Extract the (X, Y) coordinate from the center of the cell holding the provided text.  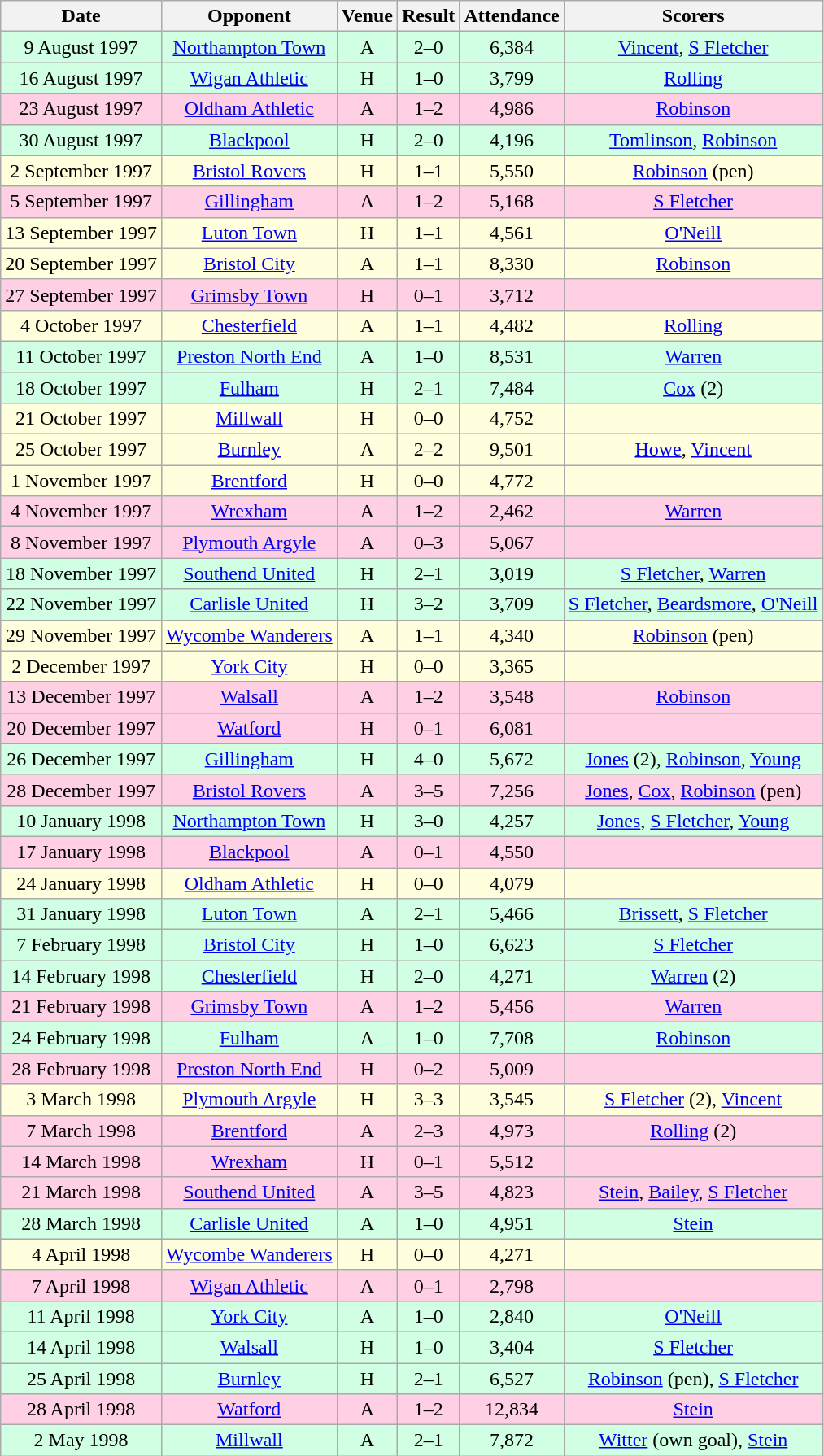
8 November 1997 (81, 543)
3,365 (512, 666)
20 September 1997 (81, 264)
3–2 (428, 604)
4 October 1997 (81, 325)
7 March 1998 (81, 1131)
22 November 1997 (81, 604)
10 January 1998 (81, 821)
3,545 (512, 1100)
4,482 (512, 325)
4 April 1998 (81, 1254)
S Fletcher, Beardsmore, O'Neill (693, 604)
1 November 1997 (81, 481)
25 October 1997 (81, 450)
S Fletcher (2), Vincent (693, 1100)
28 February 1998 (81, 1069)
7,484 (512, 388)
4,973 (512, 1131)
4,823 (512, 1192)
3,709 (512, 604)
18 November 1997 (81, 573)
7,256 (512, 790)
2,798 (512, 1285)
4–0 (428, 759)
9 August 1997 (81, 47)
Brissett, S Fletcher (693, 914)
30 August 1997 (81, 140)
2 September 1997 (81, 171)
3,404 (512, 1347)
13 September 1997 (81, 233)
18 October 1997 (81, 388)
S Fletcher, Warren (693, 573)
2–3 (428, 1131)
3–3 (428, 1100)
21 March 1998 (81, 1192)
Cox (2) (693, 388)
2,462 (512, 512)
Robinson (pen), S Fletcher (693, 1379)
Jones (2), Robinson, Young (693, 759)
12,834 (512, 1410)
Rolling (2) (693, 1131)
3 March 1998 (81, 1100)
3,712 (512, 294)
13 December 1997 (81, 697)
0–2 (428, 1069)
28 December 1997 (81, 790)
Venue (367, 16)
26 December 1997 (81, 759)
27 September 1997 (81, 294)
7 February 1998 (81, 945)
8,330 (512, 264)
3–0 (428, 821)
4,772 (512, 481)
Witter (own goal), Stein (693, 1441)
4,257 (512, 821)
4,951 (512, 1223)
3,799 (512, 78)
14 March 1998 (81, 1162)
24 February 1998 (81, 1038)
Opponent (249, 16)
9,501 (512, 450)
6,081 (512, 728)
Date (81, 16)
Jones, S Fletcher, Young (693, 821)
4,079 (512, 883)
3,548 (512, 697)
Warren (2) (693, 976)
17 January 1998 (81, 852)
2–2 (428, 450)
Result (428, 16)
14 April 1998 (81, 1347)
29 November 1997 (81, 635)
7,708 (512, 1038)
Howe, Vincent (693, 450)
4,561 (512, 233)
3,019 (512, 573)
2 May 1998 (81, 1441)
11 April 1998 (81, 1316)
14 February 1998 (81, 976)
Jones, Cox, Robinson (pen) (693, 790)
Vincent, S Fletcher (693, 47)
8,531 (512, 356)
5,550 (512, 171)
31 January 1998 (81, 914)
4,752 (512, 419)
6,384 (512, 47)
28 April 1998 (81, 1410)
0–3 (428, 543)
Stein, Bailey, S Fletcher (693, 1192)
4,196 (512, 140)
7,872 (512, 1441)
Attendance (512, 16)
5,168 (512, 202)
23 August 1997 (81, 109)
4,340 (512, 635)
4 November 1997 (81, 512)
5,512 (512, 1162)
4,550 (512, 852)
Tomlinson, Robinson (693, 140)
25 April 1998 (81, 1379)
20 December 1997 (81, 728)
2 December 1997 (81, 666)
28 March 1998 (81, 1223)
5,067 (512, 543)
16 August 1997 (81, 78)
5,672 (512, 759)
2,840 (512, 1316)
Scorers (693, 16)
5 September 1997 (81, 202)
6,527 (512, 1379)
5,456 (512, 1007)
5,466 (512, 914)
24 January 1998 (81, 883)
21 February 1998 (81, 1007)
4,986 (512, 109)
6,623 (512, 945)
11 October 1997 (81, 356)
7 April 1998 (81, 1285)
5,009 (512, 1069)
21 October 1997 (81, 419)
